Locate the cell with the specified text and output its (x, y) center coordinate. 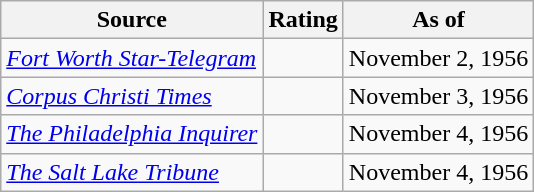
The Philadelphia Inquirer (132, 134)
Source (132, 20)
The Salt Lake Tribune (132, 172)
As of (438, 20)
November 3, 1956 (438, 96)
Corpus Christi Times (132, 96)
Rating (303, 20)
November 2, 1956 (438, 58)
Fort Worth Star-Telegram (132, 58)
